Search for the cell housing the specified text and yield its (x, y) center coordinate. 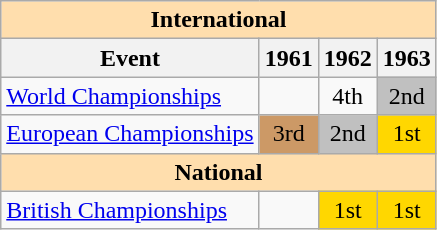
1962 (348, 58)
European Championships (130, 134)
Event (130, 58)
National (219, 172)
3rd (288, 134)
International (219, 20)
1963 (406, 58)
4th (348, 96)
1961 (288, 58)
World Championships (130, 96)
British Championships (130, 210)
